Provide the (X, Y) coordinate of the cell's center where the given text is located.  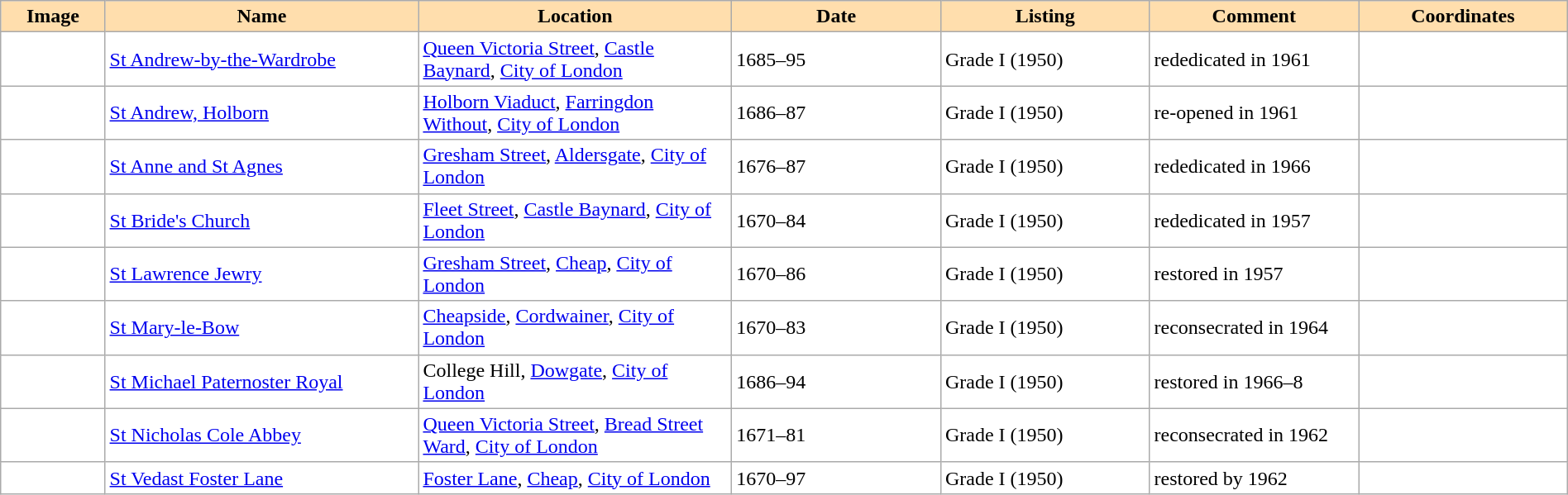
reconsecrated in 1962 (1254, 435)
Gresham Street, Cheap, City of London (576, 274)
1685–95 (837, 59)
1676–87 (837, 167)
St Anne and St Agnes (261, 167)
St Lawrence Jewry (261, 274)
St Nicholas Cole Abbey (261, 435)
St Michael Paternoster Royal (261, 382)
Date (837, 17)
Gresham Street, Aldersgate, City of London (576, 167)
restored by 1962 (1254, 478)
1686–87 (837, 112)
Holborn Viaduct, Farringdon Without, City of London (576, 112)
1671–81 (837, 435)
re-opened in 1961 (1254, 112)
Foster Lane, Cheap, City of London (576, 478)
1670–84 (837, 220)
1670–83 (837, 327)
St Vedast Foster Lane (261, 478)
Location (576, 17)
Queen Victoria Street, Castle Baynard, City of London (576, 59)
restored in 1966–8 (1254, 382)
Name (261, 17)
Queen Victoria Street, Bread Street Ward, City of London (576, 435)
1686–94 (837, 382)
Listing (1045, 17)
St Andrew, Holborn (261, 112)
1670–86 (837, 274)
Image (53, 17)
St Andrew-by-the-Wardrobe (261, 59)
restored in 1957 (1254, 274)
Fleet Street, Castle Baynard, City of London (576, 220)
Cheapside, Cordwainer, City of London (576, 327)
1670–97 (837, 478)
reconsecrated in 1964 (1254, 327)
rededicated in 1966 (1254, 167)
rededicated in 1961 (1254, 59)
rededicated in 1957 (1254, 220)
Comment (1254, 17)
St Bride's Church (261, 220)
Coordinates (1464, 17)
St Mary-le-Bow (261, 327)
College Hill, Dowgate, City of London (576, 382)
